Extract the [X, Y] coordinate from the center of the cell holding the provided text.  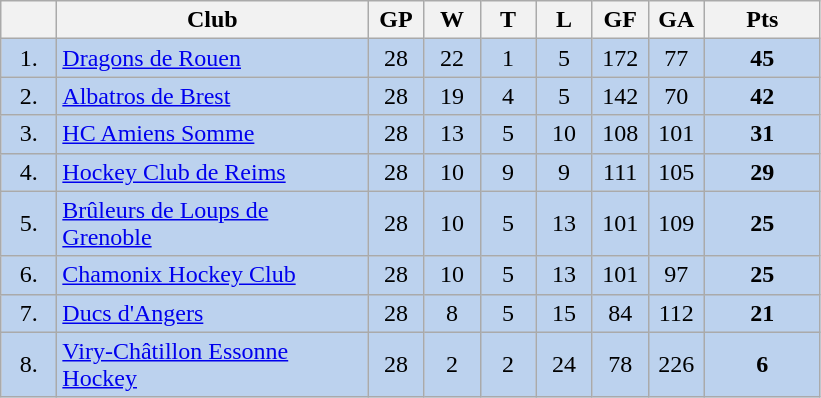
1. [29, 58]
5. [29, 224]
6 [762, 364]
42 [762, 96]
29 [762, 172]
L [564, 20]
2. [29, 96]
8 [452, 313]
Hockey Club de Reims [212, 172]
Ducs d'Angers [212, 313]
GF [620, 20]
19 [452, 96]
Pts [762, 20]
70 [676, 96]
84 [620, 313]
Club [212, 20]
Viry-Châtillon Essonne Hockey‎ [212, 364]
226 [676, 364]
77 [676, 58]
Dragons de Rouen [212, 58]
142 [620, 96]
111 [620, 172]
15 [564, 313]
GA [676, 20]
6. [29, 275]
112 [676, 313]
Albatros de Brest [212, 96]
3. [29, 134]
Brûleurs de Loups de Grenoble [212, 224]
GP [396, 20]
1 [508, 58]
109 [676, 224]
24 [564, 364]
105 [676, 172]
Chamonix Hockey Club [212, 275]
HC Amiens Somme [212, 134]
4 [508, 96]
8. [29, 364]
T [508, 20]
4. [29, 172]
172 [620, 58]
45 [762, 58]
31 [762, 134]
78 [620, 364]
21 [762, 313]
108 [620, 134]
22 [452, 58]
7. [29, 313]
W [452, 20]
97 [676, 275]
